Find where the given text appears and provide that cell's center as [X, Y] coordinate. 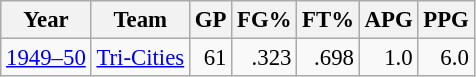
1.0 [388, 58]
Team [140, 20]
PPG [446, 20]
Year [46, 20]
Tri-Cities [140, 58]
61 [210, 58]
GP [210, 20]
FT% [328, 20]
FG% [264, 20]
APG [388, 20]
6.0 [446, 58]
.698 [328, 58]
1949–50 [46, 58]
.323 [264, 58]
